For the text-containing cell, return its midpoint in [X, Y] coordinate format. 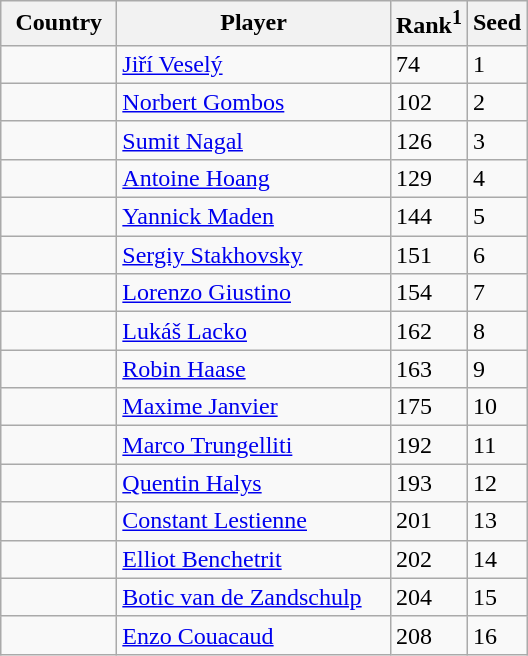
Country [59, 24]
14 [496, 559]
193 [428, 483]
151 [428, 255]
Lukáš Lacko [254, 331]
9 [496, 369]
126 [428, 140]
5 [496, 217]
10 [496, 407]
208 [428, 635]
Player [254, 24]
Yannick Maden [254, 217]
Sumit Nagal [254, 140]
201 [428, 521]
129 [428, 178]
Antoine Hoang [254, 178]
6 [496, 255]
Lorenzo Giustino [254, 293]
Seed [496, 24]
144 [428, 217]
204 [428, 597]
162 [428, 331]
7 [496, 293]
74 [428, 64]
Jiří Veselý [254, 64]
12 [496, 483]
Botic van de Zandschulp [254, 597]
Rank1 [428, 24]
202 [428, 559]
16 [496, 635]
4 [496, 178]
Sergiy Stakhovsky [254, 255]
Marco Trungelliti [254, 445]
Constant Lestienne [254, 521]
Norbert Gombos [254, 102]
13 [496, 521]
154 [428, 293]
Quentin Halys [254, 483]
175 [428, 407]
15 [496, 597]
Maxime Janvier [254, 407]
1 [496, 64]
Enzo Couacaud [254, 635]
2 [496, 102]
Robin Haase [254, 369]
102 [428, 102]
11 [496, 445]
8 [496, 331]
163 [428, 369]
Elliot Benchetrit [254, 559]
192 [428, 445]
3 [496, 140]
